Return [x, y] of the center of cell containing provided text 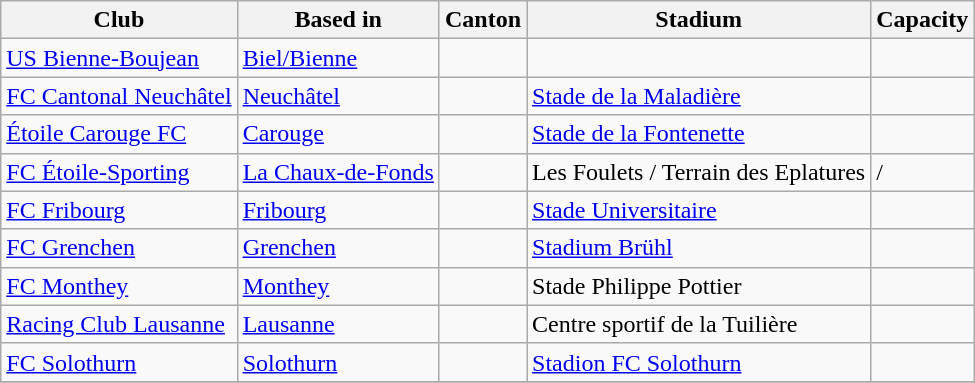
FC Grenchen [119, 248]
Stade de la Maladière [699, 96]
US Bienne-Boujean [119, 58]
Stadium [699, 20]
Étoile Carouge FC [119, 134]
Racing Club Lausanne [119, 324]
Stade Philippe Pottier [699, 286]
Les Foulets / Terrain des Eplatures [699, 172]
FC Solothurn [119, 362]
Centre sportif de la Tuilière [699, 324]
Stadium Brühl [699, 248]
Lausanne [338, 324]
Monthey [338, 286]
FC Cantonal Neuchâtel [119, 96]
/ [922, 172]
Club [119, 20]
Carouge [338, 134]
Based in [338, 20]
Stadion FC Solothurn [699, 362]
FC Fribourg [119, 210]
FC Étoile-Sporting [119, 172]
Canton [482, 20]
Stade Universitaire [699, 210]
Biel/Bienne [338, 58]
La Chaux-de-Fonds [338, 172]
Grenchen [338, 248]
Stade de la Fontenette [699, 134]
Fribourg [338, 210]
Capacity [922, 20]
Solothurn [338, 362]
FC Monthey [119, 286]
Neuchâtel [338, 96]
